Extract the (X, Y) coordinate from the center of the cell holding the provided text.  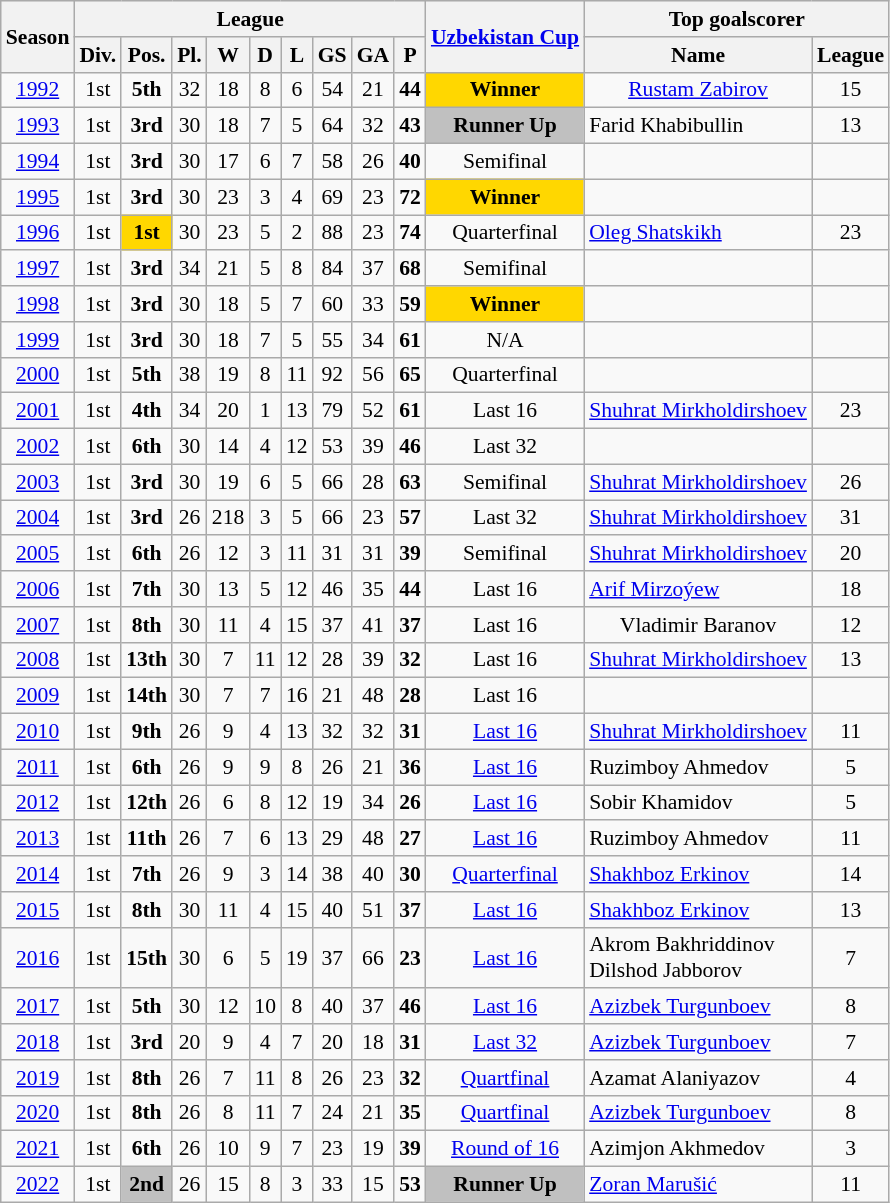
Season (38, 36)
Oleg Shatskikh (698, 233)
12th (146, 803)
56 (374, 375)
57 (410, 518)
41 (374, 625)
2018 (38, 1042)
92 (332, 375)
74 (410, 233)
2017 (38, 1007)
1998 (38, 304)
1996 (38, 233)
Pos. (146, 55)
L (297, 55)
Sobir Khamidov (698, 803)
52 (374, 411)
2015 (38, 910)
Arif Mirzoýew (698, 589)
Azamat Alaniyazov (698, 1078)
Pl. (190, 55)
2012 (38, 803)
84 (332, 269)
11th (146, 839)
9th (146, 732)
P (410, 55)
16 (297, 696)
2016 (38, 958)
D (265, 55)
15th (146, 958)
1994 (38, 162)
2009 (38, 696)
2007 (38, 625)
2 (297, 233)
Vladimir Baranov (698, 625)
2022 (38, 1185)
2nd (146, 1185)
72 (410, 197)
2004 (38, 518)
27 (410, 839)
Uzbekistan Cup (505, 36)
79 (332, 411)
Name (698, 55)
36 (410, 767)
Top goalscorer (736, 19)
60 (332, 304)
2010 (38, 732)
GS (332, 55)
17 (228, 162)
55 (332, 340)
Div. (98, 55)
43 (410, 126)
2020 (38, 1113)
2014 (38, 874)
Farid Khabibullin (698, 126)
2021 (38, 1149)
218 (228, 518)
64 (332, 126)
2000 (38, 375)
63 (410, 482)
2008 (38, 660)
2006 (38, 589)
2003 (38, 482)
14th (146, 696)
29 (332, 839)
N/A (505, 340)
2011 (38, 767)
W (228, 55)
51 (374, 910)
59 (410, 304)
13th (146, 660)
1995 (38, 197)
58 (332, 162)
Round of 16 (505, 1149)
1999 (38, 340)
2005 (38, 554)
24 (332, 1113)
Rustam Zabirov (698, 90)
GA (374, 55)
1993 (38, 126)
2001 (38, 411)
Azimjon Akhmedov (698, 1149)
65 (410, 375)
1992 (38, 90)
69 (332, 197)
68 (410, 269)
88 (332, 233)
1997 (38, 269)
2002 (38, 447)
4th (146, 411)
2013 (38, 839)
1 (265, 411)
Zoran Marušić (698, 1185)
54 (332, 90)
2019 (38, 1078)
Akrom Bakhriddinov Dilshod Jabborov (698, 958)
